For the text-containing cell, return its midpoint in (x, y) coordinate format. 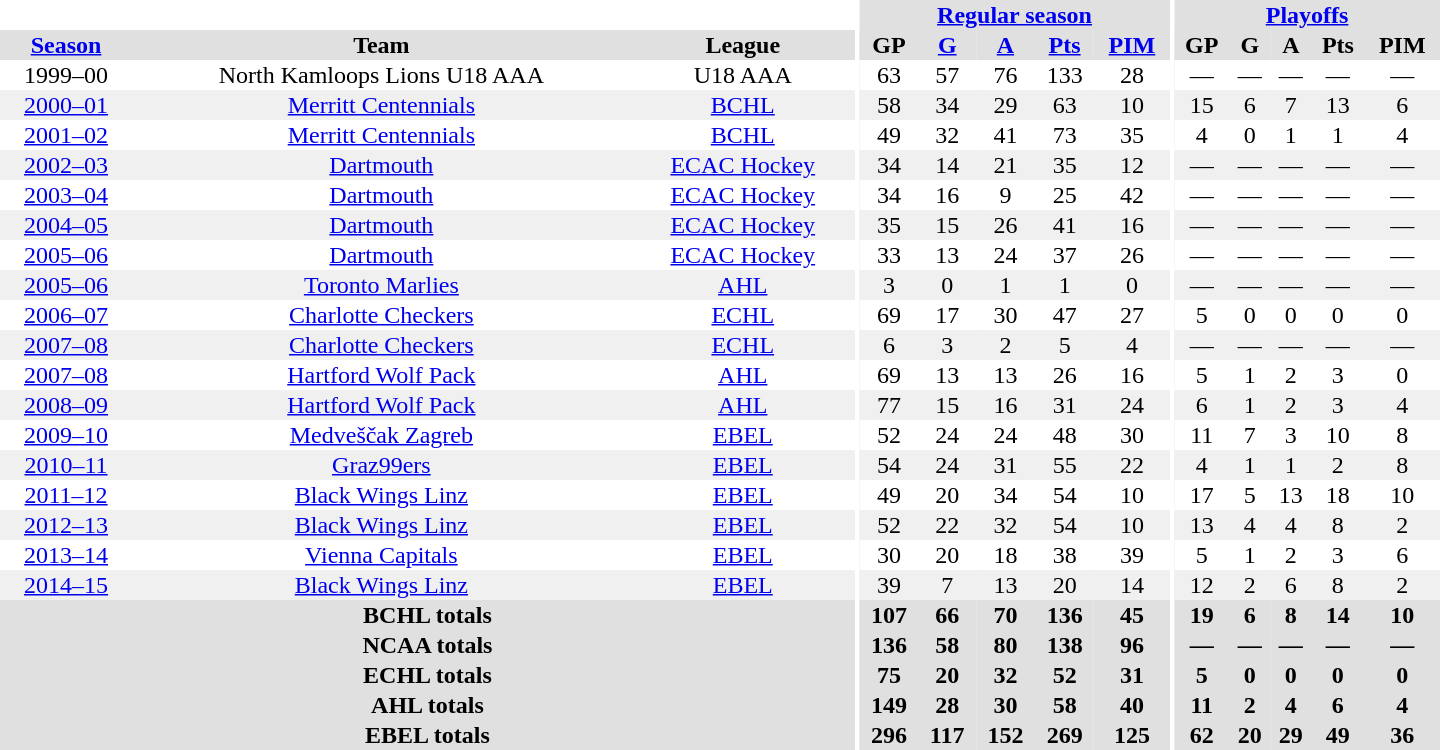
2003–04 (66, 195)
36 (1402, 735)
2009–10 (66, 435)
133 (1064, 75)
42 (1132, 195)
77 (888, 405)
296 (888, 735)
117 (948, 735)
73 (1064, 135)
Regular season (1014, 15)
AHL totals (428, 705)
Team (382, 45)
80 (1006, 645)
45 (1132, 615)
2004–05 (66, 225)
27 (1132, 315)
2001–02 (66, 135)
2014–15 (66, 585)
9 (1006, 195)
1999–00 (66, 75)
U18 AAA (743, 75)
47 (1064, 315)
2013–14 (66, 555)
138 (1064, 645)
Toronto Marlies (382, 285)
269 (1064, 735)
2006–07 (66, 315)
37 (1064, 255)
40 (1132, 705)
EBEL totals (428, 735)
76 (1006, 75)
96 (1132, 645)
Playoffs (1307, 15)
ECHL totals (428, 675)
NCAA totals (428, 645)
2012–13 (66, 525)
19 (1202, 615)
Season (66, 45)
North Kamloops Lions U18 AAA (382, 75)
Graz99ers (382, 465)
75 (888, 675)
66 (948, 615)
57 (948, 75)
BCHL totals (428, 615)
62 (1202, 735)
55 (1064, 465)
League (743, 45)
33 (888, 255)
2008–09 (66, 405)
2002–03 (66, 165)
125 (1132, 735)
48 (1064, 435)
38 (1064, 555)
152 (1006, 735)
Medveščak Zagreb (382, 435)
2000–01 (66, 105)
107 (888, 615)
2010–11 (66, 465)
2011–12 (66, 495)
149 (888, 705)
21 (1006, 165)
25 (1064, 195)
Vienna Capitals (382, 555)
70 (1006, 615)
